Pinpoint the cell where the given text exists, returning its (x, y) midpoint coordinate. 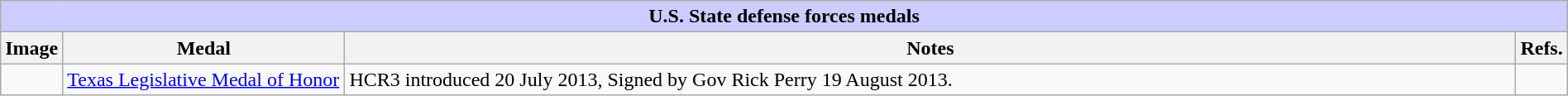
HCR3 introduced 20 July 2013, Signed by Gov Rick Perry 19 August 2013. (930, 79)
Medal (203, 48)
Refs. (1542, 48)
U.S. State defense forces medals (784, 17)
Image (31, 48)
Texas Legislative Medal of Honor (203, 79)
Notes (930, 48)
